Extract the (x, y) coordinate from the center of the cell holding the provided text.  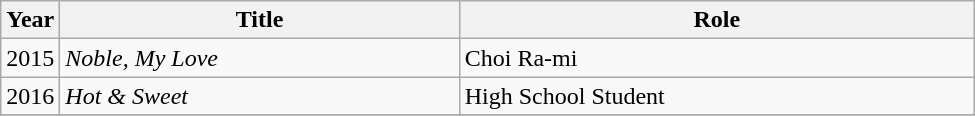
Title (260, 20)
Noble, My Love (260, 58)
2016 (30, 96)
2015 (30, 58)
Hot & Sweet (260, 96)
High School Student (716, 96)
Role (716, 20)
Year (30, 20)
Choi Ra-mi (716, 58)
